Capture the cell that displays the provided text and extract its (X, Y) central coordinate. 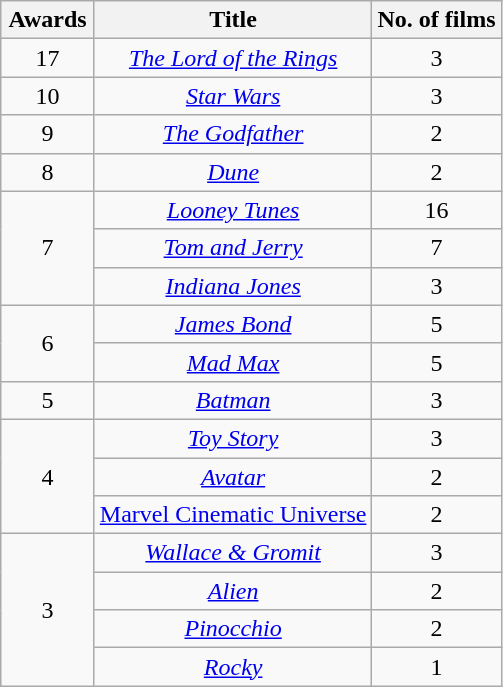
10 (48, 96)
8 (48, 172)
Looney Tunes (233, 210)
No. of films (436, 20)
9 (48, 134)
Indiana Jones (233, 286)
Title (233, 20)
16 (436, 210)
Avatar (233, 477)
Awards (48, 20)
4 (48, 476)
17 (48, 58)
Marvel Cinematic Universe (233, 515)
Star Wars (233, 96)
1 (436, 667)
Wallace & Gromit (233, 553)
6 (48, 343)
Alien (233, 591)
Dune (233, 172)
Batman (233, 400)
Toy Story (233, 438)
The Godfather (233, 134)
James Bond (233, 324)
The Lord of the Rings (233, 58)
Rocky (233, 667)
Tom and Jerry (233, 248)
Pinocchio (233, 629)
Mad Max (233, 362)
